Search for the cell housing the specified text and yield its [x, y] center coordinate. 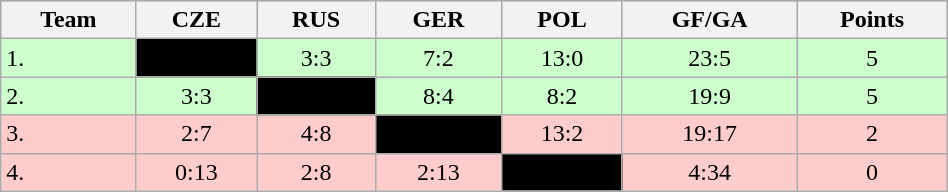
Points [872, 20]
2 [872, 134]
RUS [316, 20]
2:13 [438, 172]
19:17 [709, 134]
13:0 [562, 58]
23:5 [709, 58]
4:34 [709, 172]
2:7 [196, 134]
1. [68, 58]
8:2 [562, 96]
3. [68, 134]
7:2 [438, 58]
19:9 [709, 96]
GER [438, 20]
GF/GA [709, 20]
8:4 [438, 96]
4:8 [316, 134]
CZE [196, 20]
POL [562, 20]
0:13 [196, 172]
4. [68, 172]
0 [872, 172]
2. [68, 96]
Team [68, 20]
2:8 [316, 172]
13:2 [562, 134]
